Return [X, Y] of the center of cell containing provided text 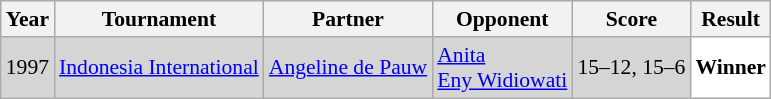
Opponent [502, 19]
Angeline de Pauw [348, 68]
Winner [730, 68]
Result [730, 19]
Anita Eny Widiowati [502, 68]
15–12, 15–6 [631, 68]
1997 [28, 68]
Indonesia International [159, 68]
Year [28, 19]
Tournament [159, 19]
Score [631, 19]
Partner [348, 19]
